Provide the [x, y] coordinate of the cell's center where the given text is located.  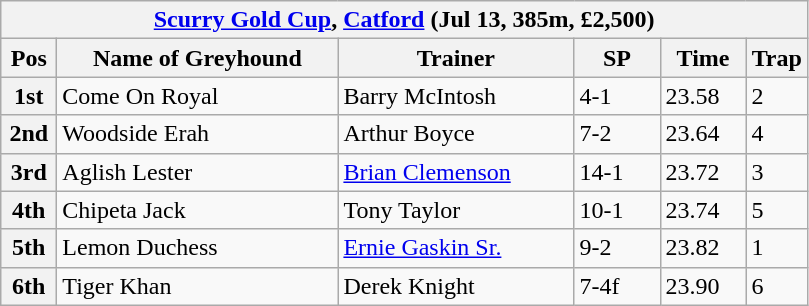
14-1 [617, 172]
Woodside Erah [198, 134]
Derek Knight [456, 286]
5th [29, 248]
Arthur Boyce [456, 134]
Brian Clemenson [456, 172]
Chipeta Jack [198, 210]
3rd [29, 172]
23.58 [703, 96]
Come On Royal [198, 96]
23.64 [703, 134]
Ernie Gaskin Sr. [456, 248]
2 [776, 96]
7-4f [617, 286]
10-1 [617, 210]
Name of Greyhound [198, 58]
6 [776, 286]
Trap [776, 58]
Pos [29, 58]
Scurry Gold Cup, Catford (Jul 13, 385m, £2,500) [404, 20]
5 [776, 210]
Barry McIntosh [456, 96]
1st [29, 96]
23.82 [703, 248]
Tony Taylor [456, 210]
Aglish Lester [198, 172]
23.74 [703, 210]
Trainer [456, 58]
4-1 [617, 96]
4th [29, 210]
23.72 [703, 172]
2nd [29, 134]
23.90 [703, 286]
1 [776, 248]
4 [776, 134]
3 [776, 172]
6th [29, 286]
9-2 [617, 248]
Tiger Khan [198, 286]
Time [703, 58]
7-2 [617, 134]
Lemon Duchess [198, 248]
SP [617, 58]
